For the text-containing cell, return its midpoint in [x, y] coordinate format. 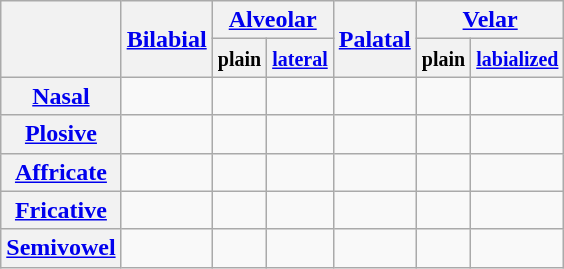
Plosive [61, 134]
Nasal [61, 96]
lateral [300, 58]
Palatal [374, 39]
Bilabial [166, 39]
Alveolar [272, 20]
Affricate [61, 172]
Velar [490, 20]
labialized [518, 58]
Fricative [61, 210]
Semivowel [61, 248]
